For the text-containing cell, return its midpoint in [x, y] coordinate format. 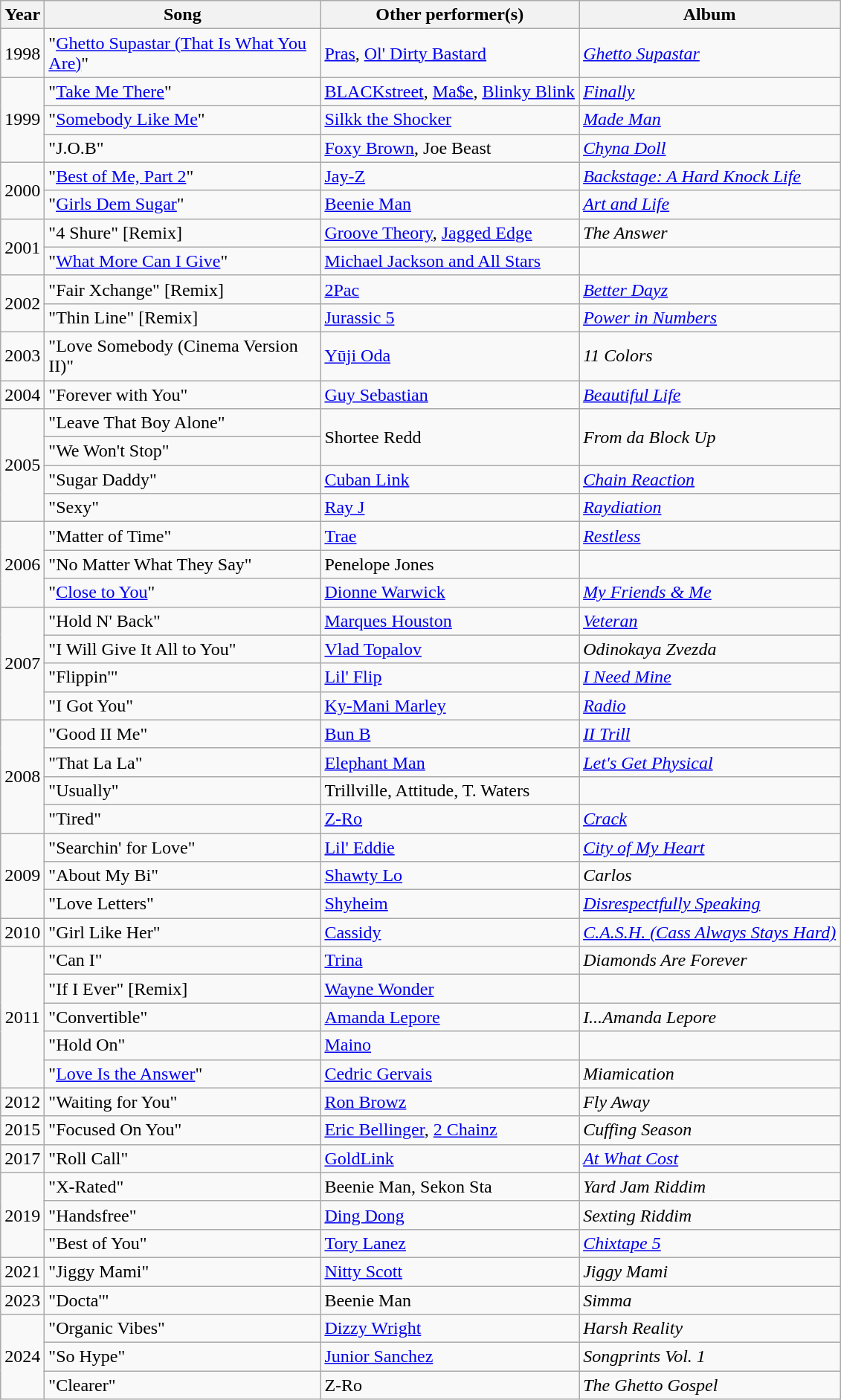
Ding Dong [450, 1215]
"I Got You" [183, 706]
Carlos [709, 876]
2010 [22, 932]
"Docta'" [183, 1300]
Cedric Gervais [450, 1074]
Jurassic 5 [450, 317]
"Waiting for You" [183, 1102]
Disrespectfully Speaking [709, 904]
"Girl Like Her" [183, 932]
11 Colors [709, 355]
My Friends & Me [709, 593]
Shortee Redd [450, 437]
"Good II Me" [183, 734]
I...Amanda Lepore [709, 1017]
Marques Houston [450, 621]
2012 [22, 1102]
"Flippin'" [183, 677]
Pras, Ol' Dirty Bastard [450, 54]
2023 [22, 1300]
Ray J [450, 508]
GoldLink [450, 1158]
Yūji Oda [450, 355]
Jay-Z [450, 176]
"Girls Dem Sugar" [183, 204]
2019 [22, 1215]
Let's Get Physical [709, 762]
"Hold On" [183, 1045]
Sexting Riddim [709, 1215]
Tory Lanez [450, 1243]
2008 [22, 776]
"What More Can I Give" [183, 261]
I Need Mine [709, 677]
"Sexy" [183, 508]
Vlad Topalov [450, 649]
"Love Somebody (Cinema Version II)" [183, 355]
Power in Numbers [709, 317]
Chixtape 5 [709, 1243]
"I Will Give It All to You" [183, 649]
2015 [22, 1130]
2009 [22, 875]
Trae [450, 536]
Made Man [709, 120]
Trina [450, 961]
"Roll Call" [183, 1158]
2007 [22, 663]
2021 [22, 1271]
"Convertible" [183, 1017]
The Answer [709, 233]
Chyna Doll [709, 148]
"Leave That Boy Alone" [183, 423]
"Forever with You" [183, 395]
"No Matter What They Say" [183, 564]
Dizzy Wright [450, 1329]
Guy Sebastian [450, 395]
Cuffing Season [709, 1130]
"Ghetto Supastar (That Is What You Are)" [183, 54]
"That La La" [183, 762]
Yard Jam Riddim [709, 1187]
2017 [22, 1158]
Song [183, 15]
Dionne Warwick [450, 593]
Lil' Eddie [450, 847]
"Best of You" [183, 1243]
BLACKstreet, Ma$e, Blinky Blink [450, 91]
Michael Jackson and All Stars [450, 261]
"Hold N' Back" [183, 621]
"Focused On You" [183, 1130]
"Organic Vibes" [183, 1329]
2006 [22, 564]
Year [22, 15]
Ghetto Supastar [709, 54]
"Jiggy Mami" [183, 1271]
"J.O.B" [183, 148]
Veteran [709, 621]
C.A.S.H. (Cass Always Stays Hard) [709, 932]
2003 [22, 355]
"Can I" [183, 961]
2002 [22, 303]
"Handsfree" [183, 1215]
Maino [450, 1045]
1998 [22, 54]
Crack [709, 819]
2000 [22, 190]
2011 [22, 1017]
From da Block Up [709, 437]
"About My Bi" [183, 876]
Fly Away [709, 1102]
"Fair Xchange" [Remix] [183, 289]
Junior Sanchez [450, 1357]
"Matter of Time" [183, 536]
Eric Bellinger, 2 Chainz [450, 1130]
Beautiful Life [709, 395]
"X-Rated" [183, 1187]
2005 [22, 465]
Groove Theory, Jagged Edge [450, 233]
Simma [709, 1300]
Restless [709, 536]
City of My Heart [709, 847]
Nitty Scott [450, 1271]
2Pac [450, 289]
Foxy Brown, Joe Beast [450, 148]
"Tired" [183, 819]
Odinokaya Zvezda [709, 649]
Art and Life [709, 204]
Beenie Man, Sekon Sta [450, 1187]
"Thin Line" [Remix] [183, 317]
"Searchin' for Love" [183, 847]
Trillville, Attitude, T. Waters [450, 790]
Harsh Reality [709, 1329]
Diamonds Are Forever [709, 961]
"We Won't Stop" [183, 451]
Silkk the Shocker [450, 120]
Ron Browz [450, 1102]
Album [709, 15]
"Somebody Like Me" [183, 120]
"So Hype" [183, 1357]
Raydiation [709, 508]
Penelope Jones [450, 564]
2024 [22, 1357]
The Ghetto Gospel [709, 1385]
"Sugar Daddy" [183, 480]
Radio [709, 706]
Miamication [709, 1074]
"Take Me There" [183, 91]
Better Dayz [709, 289]
"Best of Me, Part 2" [183, 176]
Cuban Link [450, 480]
"Love Is the Answer" [183, 1074]
Finally [709, 91]
Other performer(s) [450, 15]
Chain Reaction [709, 480]
Lil' Flip [450, 677]
"Close to You" [183, 593]
At What Cost [709, 1158]
Wayne Wonder [450, 989]
Bun B [450, 734]
Amanda Lepore [450, 1017]
"Clearer" [183, 1385]
2004 [22, 395]
2001 [22, 247]
II Trill [709, 734]
Shawty Lo [450, 876]
Shyheim [450, 904]
Ky-Mani Marley [450, 706]
1999 [22, 120]
"Love Letters" [183, 904]
"4 Shure" [Remix] [183, 233]
Songprints Vol. 1 [709, 1357]
"If I Ever" [Remix] [183, 989]
Backstage: A Hard Knock Life [709, 176]
"Usually" [183, 790]
Elephant Man [450, 762]
Jiggy Mami [709, 1271]
Cassidy [450, 932]
